Capture the cell that displays the provided text and extract its (X, Y) central coordinate. 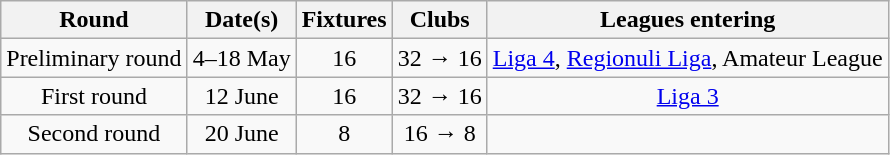
16 → 8 (440, 134)
First round (94, 96)
Liga 4, Regionuli Liga, Amateur League (688, 58)
4–18 May (242, 58)
Preliminary round (94, 58)
12 June (242, 96)
Date(s) (242, 20)
8 (344, 134)
Liga 3 (688, 96)
Leagues entering (688, 20)
Fixtures (344, 20)
Round (94, 20)
Clubs (440, 20)
Second round (94, 134)
20 June (242, 134)
